Pinpoint the cell where the given text exists, returning its [x, y] midpoint coordinate. 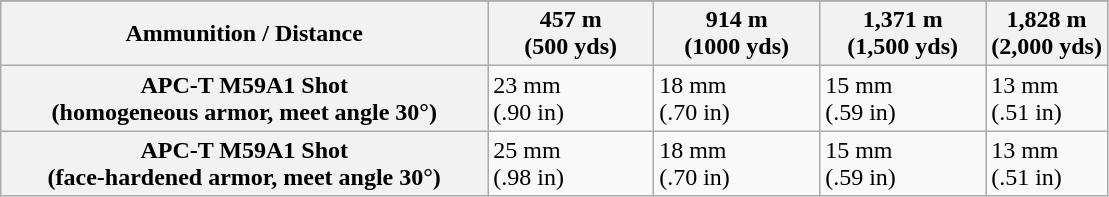
1,371 m(1,500 yds) [903, 34]
APC-T M59A1 Shot (homogeneous armor, meet angle 30°) [244, 98]
1,828 m(2,000 yds) [1047, 34]
APC-T M59A1 Shot (face-hardened armor, meet angle 30°) [244, 164]
Ammunition / Distance [244, 34]
457 m(500 yds) [571, 34]
914 m(1000 yds) [737, 34]
25 mm(.98 in) [571, 164]
23 mm(.90 in) [571, 98]
